Extract the (x, y) coordinate from the center of the cell holding the provided text.  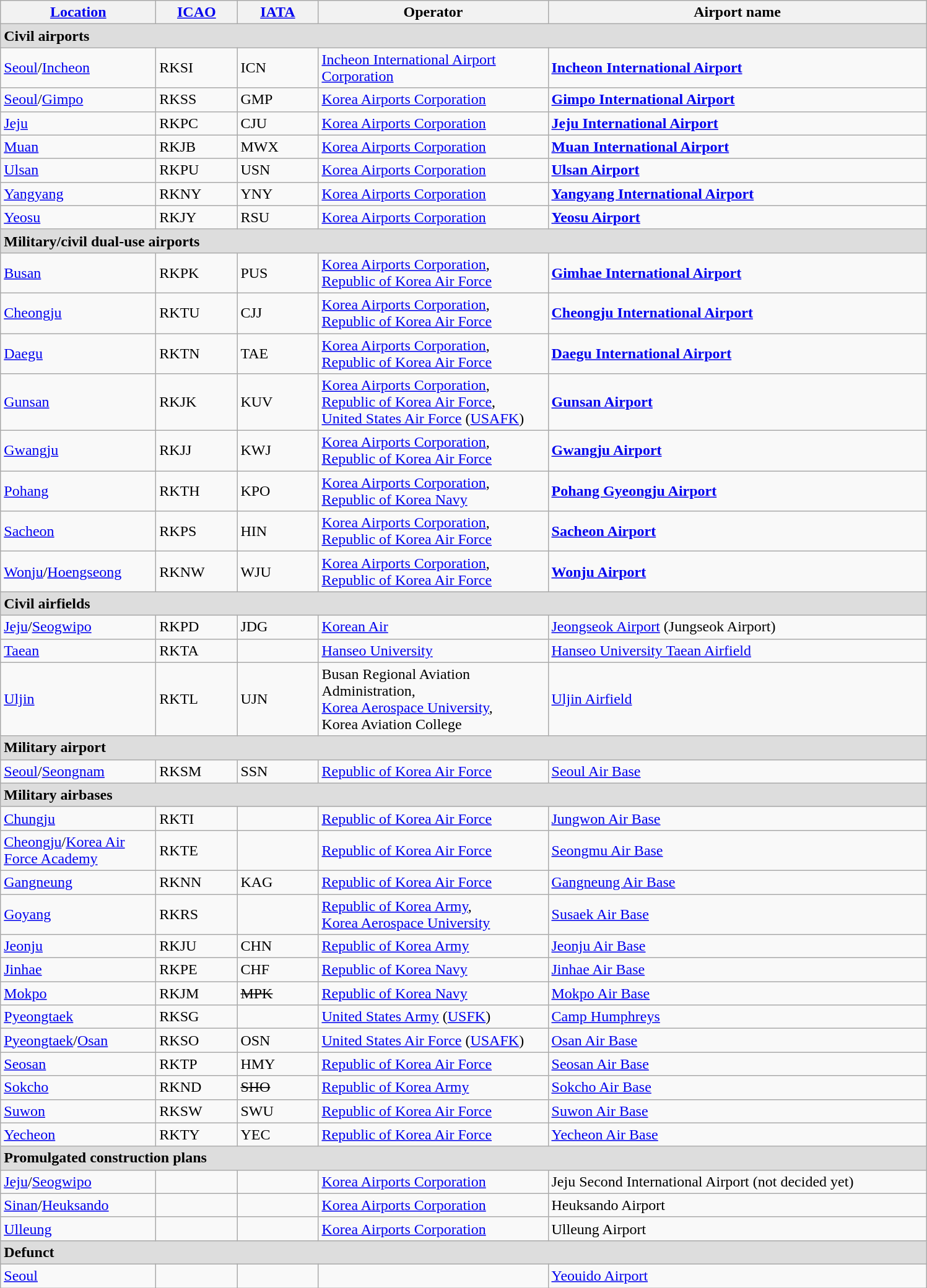
Camp Humphreys (737, 1017)
Mokpo Air Base (737, 993)
Military airbases (463, 795)
Sacheon Airport (737, 531)
CHF (277, 970)
Seoul/Gimpo (78, 100)
Civil airfields (463, 603)
Military airport (463, 748)
RKSI (197, 68)
KUV (277, 402)
RKSW (197, 1111)
Airport name (737, 12)
Operator (433, 12)
RKPC (197, 123)
Gwangju Airport (737, 451)
Incheon International Airport Corporation (433, 68)
Muan International Airport (737, 147)
ICN (277, 68)
Chungju (78, 818)
CJJ (277, 313)
RKJM (197, 993)
Jeonju Air Base (737, 946)
Suwon (78, 1111)
Civil airports (463, 36)
Cheongju (78, 313)
RKNY (197, 194)
UJN (277, 699)
Seoul/Seongnam (78, 771)
Wonju/Hoengseong (78, 572)
Seongmu Air Base (737, 850)
Gwangju (78, 451)
USN (277, 170)
RKTI (197, 818)
HMY (277, 1064)
Daegu (78, 353)
Busan Regional Aviation Administration, Korea Aerospace University, Korea Aviation College (433, 699)
Hanseo University (433, 650)
YNY (277, 194)
RKJB (197, 147)
RKTP (197, 1064)
RKTE (197, 850)
Defunct (463, 1252)
Military/civil dual-use airports (463, 241)
RKRS (197, 914)
Gimpo International Airport (737, 100)
MPK (277, 993)
Korean Air (433, 627)
Cheongju International Airport (737, 313)
Muan (78, 147)
HIN (277, 531)
RKPE (197, 970)
Seoul/Incheon (78, 68)
GMP (277, 100)
Jeju (78, 123)
Uljin (78, 699)
RKJK (197, 402)
Seoul Air Base (737, 771)
RKSG (197, 1017)
Pyeongtaek (78, 1017)
RKSO (197, 1040)
Sokcho Air Base (737, 1087)
RKJJ (197, 451)
KPO (277, 491)
United States Army (USFK) (433, 1017)
RKTH (197, 491)
YEC (277, 1135)
Gunsan (78, 402)
Promulgated construction plans (463, 1158)
Busan (78, 272)
TAE (277, 353)
Jeonju (78, 946)
Korea Airports Corporation, Republic of Korea Navy (433, 491)
Sacheon (78, 531)
Susaek Air Base (737, 914)
Gangneung (78, 882)
RKNN (197, 882)
Yeosu Airport (737, 217)
RKTN (197, 353)
RKPU (197, 170)
WJU (277, 572)
CHN (277, 946)
Ulleung (78, 1229)
Jungwon Air Base (737, 818)
Jinhae (78, 970)
Jeju International Airport (737, 123)
SHO (277, 1087)
Korea Airports Corporation, Republic of Korea Air Force, United States Air Force (USAFK) (433, 402)
Incheon International Airport (737, 68)
OSN (277, 1040)
Gangneung Air Base (737, 882)
Seoul (78, 1276)
MWX (277, 147)
RKTU (197, 313)
Pohang (78, 491)
Pohang Gyeongju Airport (737, 491)
Seosan Air Base (737, 1064)
Yecheon Air Base (737, 1135)
Gimhae International Airport (737, 272)
Seosan (78, 1064)
CJU (277, 123)
ICAO (197, 12)
Yangyang (78, 194)
SSN (277, 771)
RKPD (197, 627)
Taean (78, 650)
RKJU (197, 946)
Suwon Air Base (737, 1111)
Osan Air Base (737, 1040)
JDG (277, 627)
Sinan/Heuksando (78, 1205)
Ulleung Airport (737, 1229)
RKNW (197, 572)
Republic of Korea Army, Korea Aerospace University (433, 914)
RKTL (197, 699)
Ulsan (78, 170)
Cheongju/Korea Air Force Academy (78, 850)
IATA (277, 12)
RKND (197, 1087)
Jeju Second International Airport (not decided yet) (737, 1182)
RKSM (197, 771)
RKTA (197, 650)
Jinhae Air Base (737, 970)
Location (78, 12)
KWJ (277, 451)
Mokpo (78, 993)
Hanseo University Taean Airfield (737, 650)
RKPS (197, 531)
Pyeongtaek/Osan (78, 1040)
Yecheon (78, 1135)
United States Air Force (USAFK) (433, 1040)
KAG (277, 882)
RKJY (197, 217)
RKPK (197, 272)
RSU (277, 217)
Goyang (78, 914)
Jeongseok Airport (Jungseok Airport) (737, 627)
Heuksando Airport (737, 1205)
SWU (277, 1111)
RKTY (197, 1135)
Yeouido Airport (737, 1276)
Gunsan Airport (737, 402)
Sokcho (78, 1087)
Yangyang International Airport (737, 194)
Wonju Airport (737, 572)
Ulsan Airport (737, 170)
PUS (277, 272)
Daegu International Airport (737, 353)
Yeosu (78, 217)
RKSS (197, 100)
Uljin Airfield (737, 699)
